Return [X, Y] of the center of cell containing provided text 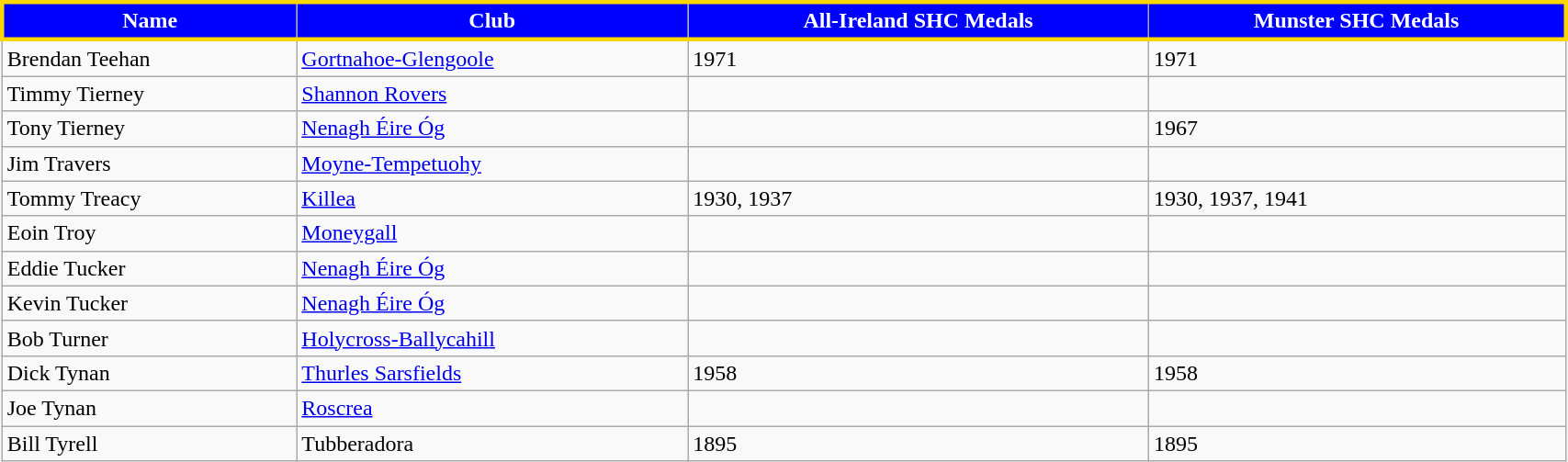
Tubberadora [492, 444]
Dick Tynan [149, 373]
Tony Tierney [149, 129]
Bill Tyrell [149, 444]
Thurles Sarsfields [492, 373]
Joe Tynan [149, 408]
Jim Travers [149, 163]
Timmy Tierney [149, 94]
Bob Turner [149, 338]
Club [492, 20]
Roscrea [492, 408]
Holycross-Ballycahill [492, 338]
1930, 1937 [919, 198]
Killea [492, 198]
Eddie Tucker [149, 268]
Moyne-Tempetuohy [492, 163]
Shannon Rovers [492, 94]
Munster SHC Medals [1358, 20]
All-Ireland SHC Medals [919, 20]
Moneygall [492, 233]
Tommy Treacy [149, 198]
Name [149, 20]
Gortnahoe-Glengoole [492, 58]
Brendan Teehan [149, 58]
Kevin Tucker [149, 303]
1967 [1358, 129]
1930, 1937, 1941 [1358, 198]
Eoin Troy [149, 233]
